Capture the cell that displays the provided text and extract its [x, y] central coordinate. 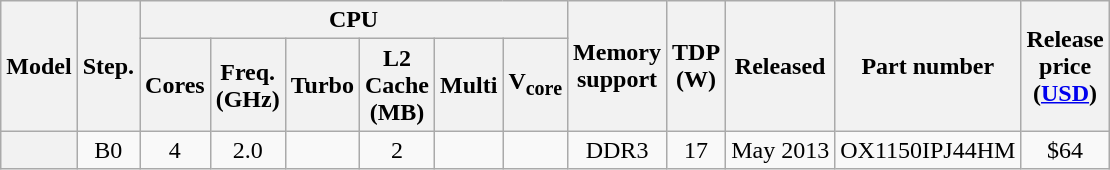
CPU [354, 20]
B0 [108, 150]
OX1150IPJ44HM [928, 150]
Vcore [536, 85]
Model [39, 66]
Step. [108, 66]
Released [780, 66]
2.0 [248, 150]
TDP(W) [696, 66]
May 2013 [780, 150]
Releaseprice(USD) [1065, 66]
Part number [928, 66]
DDR3 [618, 150]
2 [396, 150]
Cores [176, 85]
$64 [1065, 150]
Freq.(GHz) [248, 85]
17 [696, 150]
Turbo [322, 85]
Memorysupport [618, 66]
L2Cache(MB) [396, 85]
Multi [468, 85]
4 [176, 150]
